Locate the cell with the specified text and output its (x, y) center coordinate. 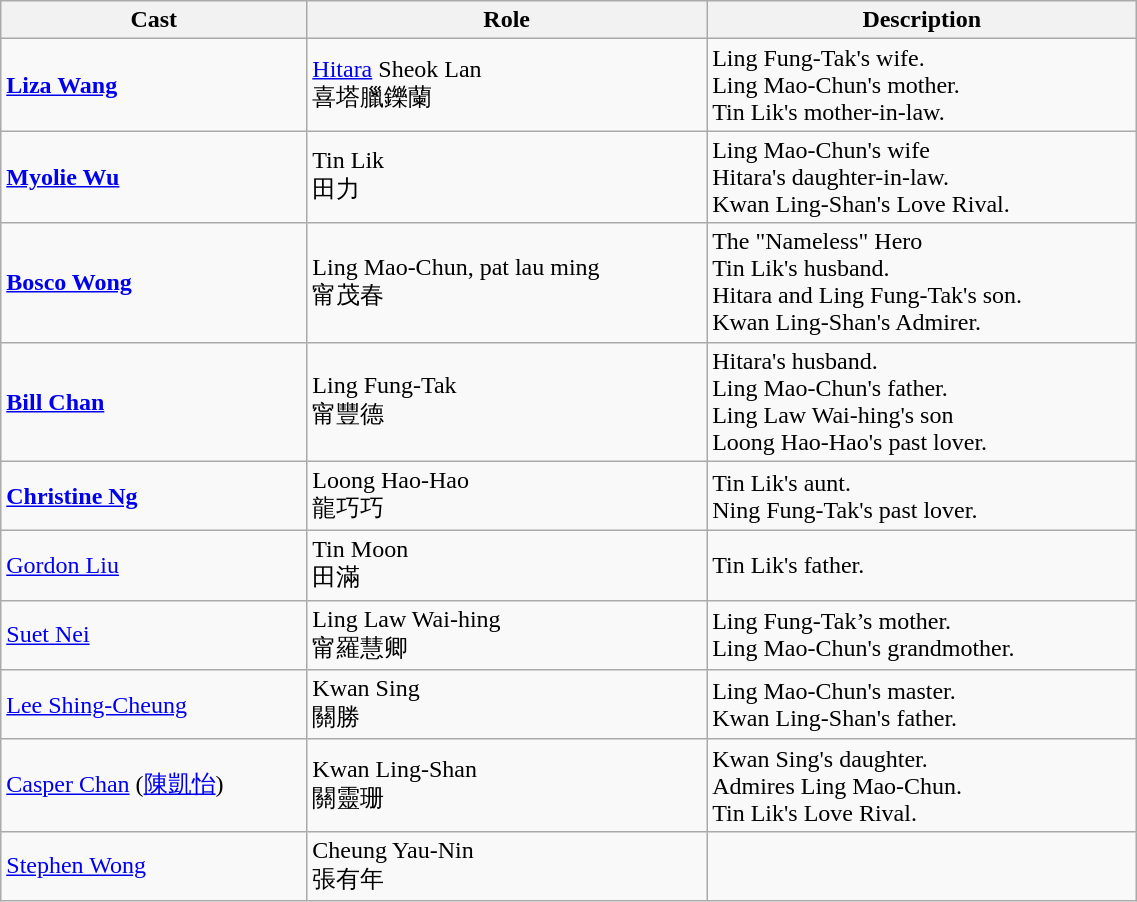
Casper Chan (陳凱怡) (154, 785)
Bill Chan (154, 402)
Ling Law Wai-hing 甯羅慧卿 (507, 635)
Lee Shing-Cheung (154, 705)
Cast (154, 20)
Cheung Yau-Nin 張有年 (507, 866)
Myolie Wu (154, 177)
Ling Fung-Tak’s mother.Ling Mao-Chun's grandmother. (922, 635)
Gordon Liu (154, 566)
Kwan Sing 關勝 (507, 705)
The "Nameless" Hero Tin Lik's husband. Hitara and Ling Fung-Tak's son. Kwan Ling-Shan's Admirer. (922, 282)
Kwan Sing's daughter. Admires Ling Mao-Chun. Tin Lik's Love Rival. (922, 785)
Hitara's husband. Ling Mao-Chun's father.Ling Law Wai-hing's son Loong Hao-Hao's past lover. (922, 402)
Tin Lik's aunt. Ning Fung-Tak's past lover. (922, 496)
Tin Lik 田力 (507, 177)
Kwan Ling-Shan 關靈珊 (507, 785)
Christine Ng (154, 496)
Tin Lik's father. (922, 566)
Role (507, 20)
Ling Fung-Tak's wife. Ling Mao-Chun's mother. Tin Lik's mother-in-law. (922, 85)
Bosco Wong (154, 282)
Suet Nei (154, 635)
Ling Mao-Chun's master. Kwan Ling-Shan's father. (922, 705)
Loong Hao-Hao 龍巧巧 (507, 496)
Tin Moon 田滿 (507, 566)
Liza Wang (154, 85)
Hitara Sheok Lan 喜塔臘鑠蘭 (507, 85)
Stephen Wong (154, 866)
Ling Mao-Chun's wifeHitara's daughter-in-law. Kwan Ling-Shan's Love Rival. (922, 177)
Description (922, 20)
Ling Fung-Tak 甯豐德 (507, 402)
Ling Mao-Chun, pat lau ming 甯茂春 (507, 282)
